Identify which cell holds the provided text, then report its [x, y] central coordinate. 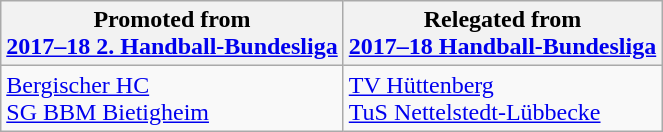
Relegated from2017–18 Handball-Bundesliga [502, 34]
Promoted from2017–18 2. Handball-Bundesliga [172, 34]
Bergischer HCSG BBM Bietigheim [172, 98]
TV HüttenbergTuS Nettelstedt-Lübbecke [502, 98]
